Return the (X, Y) coordinate for the center point of the cell that contains the specified text.  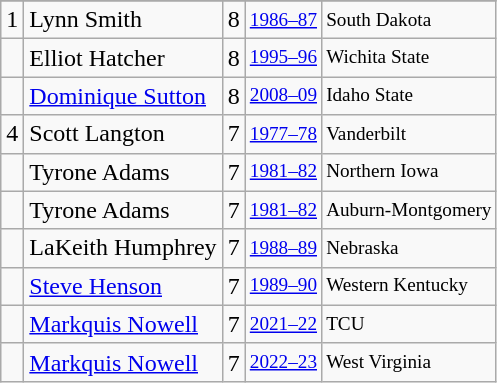
Vanderbilt (409, 134)
2022–23 (283, 362)
West Virginia (409, 362)
Northern Iowa (409, 172)
Auburn-Montgomery (409, 210)
Steve Henson (123, 286)
1 (12, 20)
4 (12, 134)
Lynn Smith (123, 20)
2008–09 (283, 96)
Elliot Hatcher (123, 58)
Nebraska (409, 248)
1977–78 (283, 134)
Idaho State (409, 96)
South Dakota (409, 20)
1988–89 (283, 248)
Western Kentucky (409, 286)
Dominique Sutton (123, 96)
1986–87 (283, 20)
1995–96 (283, 58)
Scott Langton (123, 134)
TCU (409, 324)
2021–22 (283, 324)
LaKeith Humphrey (123, 248)
Wichita State (409, 58)
1989–90 (283, 286)
